Determine the (X, Y) coordinate at the center of the cell enclosing the given text.  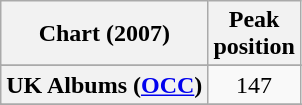
147 (254, 85)
UK Albums (OCC) (104, 85)
Peakposition (254, 34)
Chart (2007) (104, 34)
